Determine the [X, Y] coordinate at the center of the cell enclosing the given text.  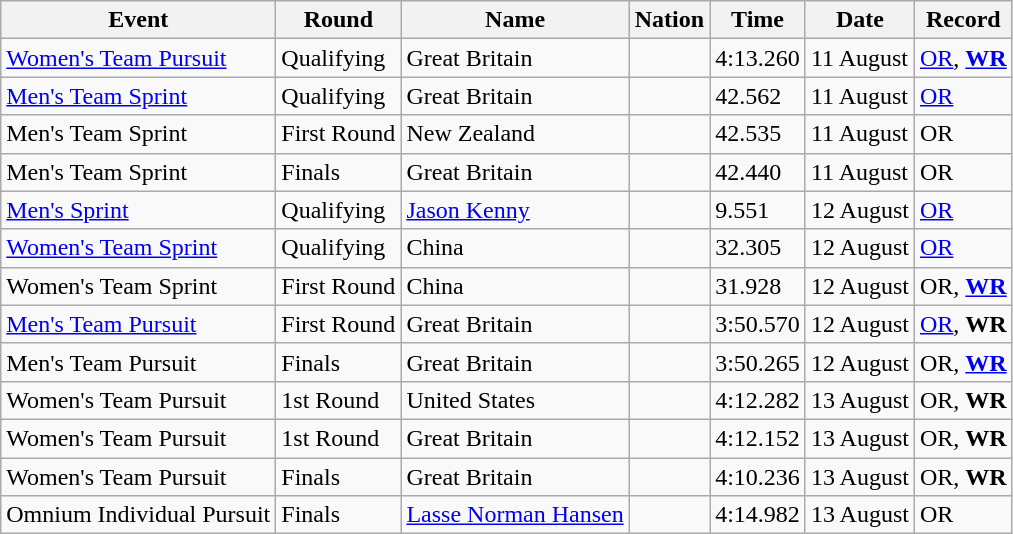
31.928 [758, 286]
Event [138, 20]
Omnium Individual Pursuit [138, 515]
United States [515, 400]
Name [515, 20]
Time [758, 20]
4:14.982 [758, 515]
4:12.152 [758, 438]
42.440 [758, 172]
Record [963, 20]
Men's Sprint [138, 210]
4:10.236 [758, 477]
Jason Kenny [515, 210]
New Zealand [515, 134]
Date [860, 20]
3:50.570 [758, 324]
42.535 [758, 134]
3:50.265 [758, 362]
32.305 [758, 248]
4:12.282 [758, 400]
Lasse Norman Hansen [515, 515]
Nation [669, 20]
42.562 [758, 96]
9.551 [758, 210]
4:13.260 [758, 58]
Round [338, 20]
